Return the (x, y) coordinate for the center point of the cell that contains the specified text.  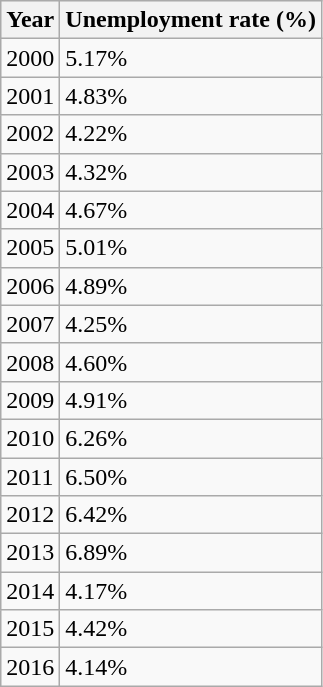
4.14% (191, 667)
2013 (30, 553)
2003 (30, 172)
4.89% (191, 286)
2014 (30, 591)
4.60% (191, 362)
4.91% (191, 400)
6.89% (191, 553)
4.25% (191, 324)
2000 (30, 58)
4.22% (191, 134)
2015 (30, 629)
5.17% (191, 58)
2005 (30, 248)
4.42% (191, 629)
Unemployment rate (%) (191, 20)
6.42% (191, 515)
2006 (30, 286)
2002 (30, 134)
2001 (30, 96)
4.32% (191, 172)
6.26% (191, 438)
4.83% (191, 96)
6.50% (191, 477)
2009 (30, 400)
4.67% (191, 210)
5.01% (191, 248)
2012 (30, 515)
2011 (30, 477)
2004 (30, 210)
2008 (30, 362)
4.17% (191, 591)
Year (30, 20)
2007 (30, 324)
2010 (30, 438)
2016 (30, 667)
